Output the (x, y) coordinate of the center of the cell containing the given text.  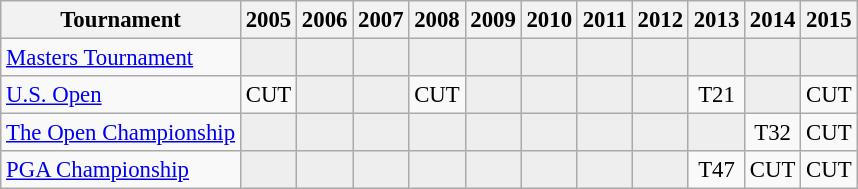
2012 (660, 20)
Tournament (121, 20)
2009 (493, 20)
PGA Championship (121, 170)
U.S. Open (121, 95)
2005 (268, 20)
2015 (829, 20)
T21 (716, 95)
T32 (773, 133)
2008 (437, 20)
2007 (381, 20)
2011 (604, 20)
2010 (549, 20)
2014 (773, 20)
2013 (716, 20)
2006 (325, 20)
T47 (716, 170)
Masters Tournament (121, 58)
The Open Championship (121, 133)
